Provide the [x, y] coordinate of the cell's center where the given text is located.  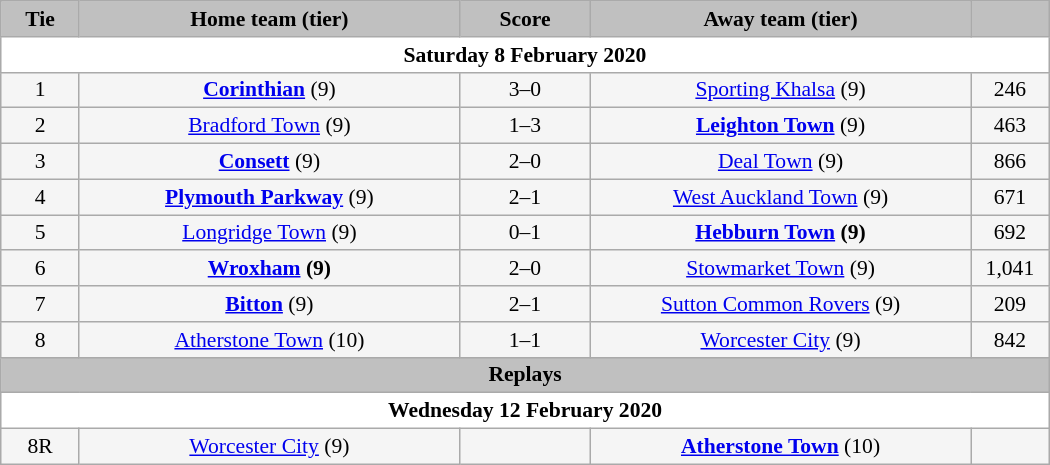
1–1 [524, 340]
Sutton Common Rovers (9) [781, 304]
1–3 [524, 126]
8R [40, 447]
Sporting Khalsa (9) [781, 90]
0–1 [524, 233]
Hebburn Town (9) [781, 233]
Score [524, 19]
2 [40, 126]
Leighton Town (9) [781, 126]
Longridge Town (9) [269, 233]
1 [40, 90]
209 [1010, 304]
Away team (tier) [781, 19]
866 [1010, 162]
West Auckland Town (9) [781, 197]
842 [1010, 340]
246 [1010, 90]
692 [1010, 233]
Home team (tier) [269, 19]
Stowmarket Town (9) [781, 269]
Consett (9) [269, 162]
3–0 [524, 90]
Saturday 8 February 2020 [525, 55]
7 [40, 304]
671 [1010, 197]
Bradford Town (9) [269, 126]
5 [40, 233]
463 [1010, 126]
1,041 [1010, 269]
Wroxham (9) [269, 269]
Tie [40, 19]
Wednesday 12 February 2020 [525, 411]
6 [40, 269]
Corinthian (9) [269, 90]
Deal Town (9) [781, 162]
Replays [525, 375]
Plymouth Parkway (9) [269, 197]
8 [40, 340]
4 [40, 197]
Bitton (9) [269, 304]
3 [40, 162]
